Return the (X, Y) coordinate for the center point of the cell that contains the specified text.  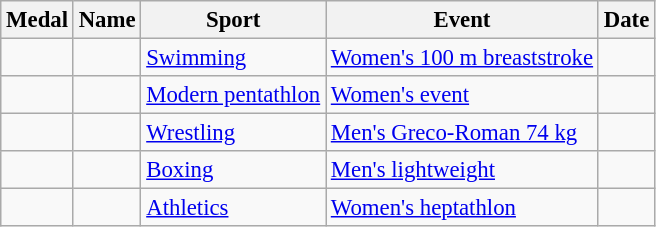
Men's Greco-Roman 74 kg (462, 133)
Date (626, 20)
Name (107, 20)
Athletics (234, 208)
Women's heptathlon (462, 208)
Wrestling (234, 133)
Boxing (234, 170)
Women's event (462, 95)
Swimming (234, 58)
Medal (38, 20)
Women's 100 m breaststroke (462, 58)
Men's lightweight (462, 170)
Modern pentathlon (234, 95)
Event (462, 20)
Sport (234, 20)
